Detect which cell encompasses the target text, then output its [X, Y] center coordinate. 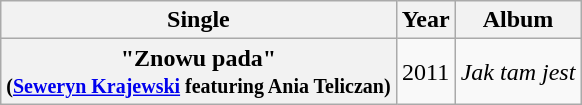
Album [518, 20]
Jak tam jest [518, 72]
2011 [426, 72]
"Znowu pada" (Seweryn Krajewski featuring Ania Teliczan) [198, 72]
Year [426, 20]
Single [198, 20]
